Detect which cell encompasses the target text, then output its (x, y) center coordinate. 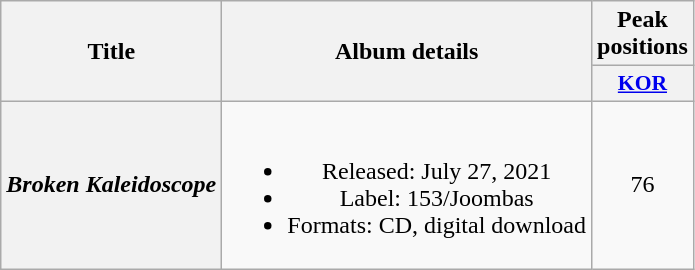
Album details (407, 52)
Broken Kaleidoscope (112, 184)
Peakpositions (643, 34)
KOR (643, 84)
Released: July 27, 2021Label: 153/JoombasFormats: CD, digital download (407, 184)
Title (112, 52)
76 (643, 184)
